Return the [X, Y] coordinate for the center point of the cell that contains the specified text.  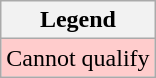
Legend [78, 20]
Cannot qualify [78, 58]
